Locate the cell with the specified text and output its (X, Y) center coordinate. 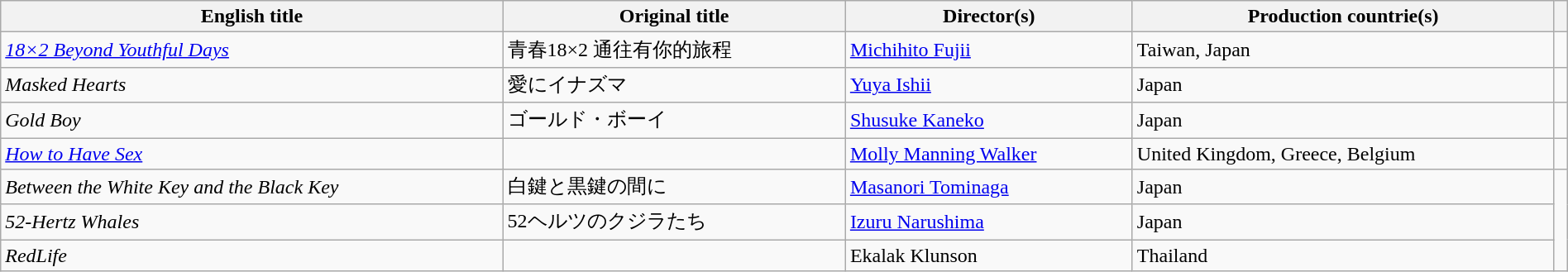
52-Hertz Whales (251, 222)
Molly Manning Walker (989, 153)
United Kingdom, Greece, Belgium (1343, 153)
Masanori Tominaga (989, 187)
Michihito Fujii (989, 50)
青春18×2 通往有你的旅程 (674, 50)
18×2 Beyond Youthful Days (251, 50)
Between the White Key and the Black Key (251, 187)
Ekalak Klunson (989, 255)
ゴールド・ボーイ (674, 121)
Thailand (1343, 255)
Production countrie(s) (1343, 17)
Shusuke Kaneko (989, 121)
白鍵と黒鍵の間に (674, 187)
RedLife (251, 255)
Izuru Narushima (989, 222)
Original title (674, 17)
Taiwan, Japan (1343, 50)
English title (251, 17)
愛にイナズマ (674, 84)
Masked Hearts (251, 84)
52ヘルツのクジラたち (674, 222)
Yuya Ishii (989, 84)
How to Have Sex (251, 153)
Director(s) (989, 17)
Gold Boy (251, 121)
